Scan for the cell matching the given text and deliver its (x, y) coordinate at center. 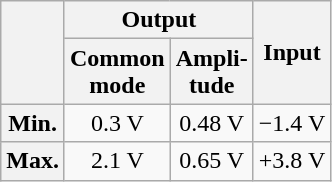
Ampli-tude (212, 72)
2.1 V (117, 161)
Input (292, 52)
Output (158, 20)
0.48 V (212, 123)
Min. (33, 123)
Commonmode (117, 72)
0.3 V (117, 123)
0.65 V (212, 161)
Max. (33, 161)
−1.4 V (292, 123)
+3.8 V (292, 161)
